Return (x, y) of the center of cell containing provided text 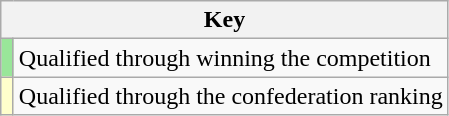
Key (224, 20)
Qualified through the confederation ranking (230, 96)
Qualified through winning the competition (230, 58)
